Extract the (x, y) coordinate from the center of the cell holding the provided text.  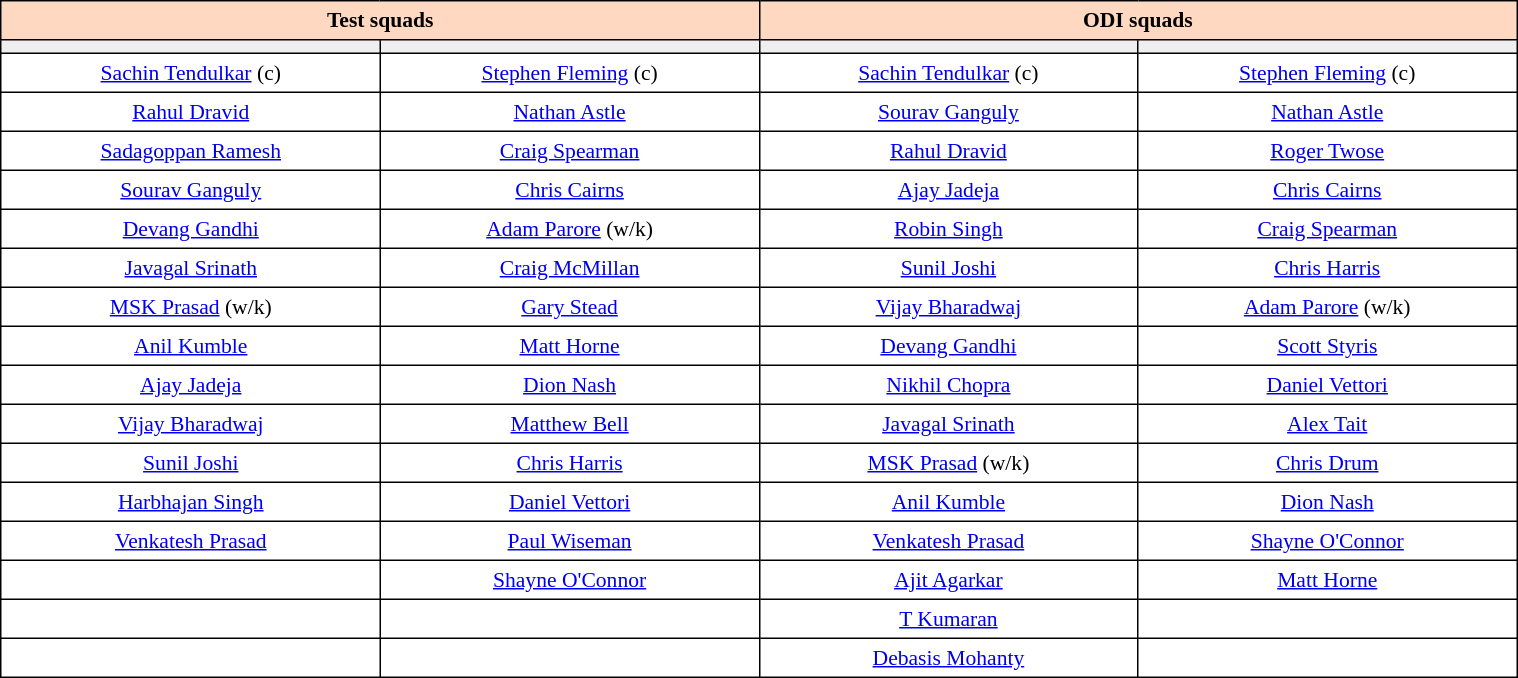
Chris Drum (1328, 462)
Debasis Mohanty (948, 658)
Robin Singh (948, 228)
Ajit Agarkar (948, 580)
Alex Tait (1328, 424)
Gary Stead (570, 306)
Nikhil Chopra (948, 384)
Craig McMillan (570, 268)
T Kumaran (948, 618)
Paul Wiseman (570, 540)
Scott Styris (1328, 346)
ODI squads (1138, 20)
Sadagoppan Ramesh (190, 150)
Harbhajan Singh (190, 502)
Roger Twose (1328, 150)
Test squads (380, 20)
Matthew Bell (570, 424)
